Determine the (x, y) coordinate at the center of the cell enclosing the given text.  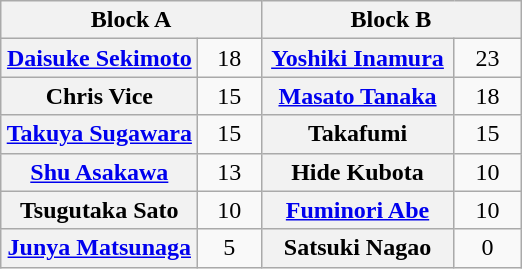
5 (229, 248)
Block B (391, 20)
Hide Kubota (358, 172)
13 (229, 172)
Fuminori Abe (358, 210)
Takuya Sugawara (99, 134)
0 (488, 248)
23 (488, 58)
Junya Matsunaga (99, 248)
Shu Asakawa (99, 172)
Chris Vice (99, 96)
Satsuki Nagao (358, 248)
Masato Tanaka (358, 96)
Takafumi (358, 134)
Tsugutaka Sato (99, 210)
Daisuke Sekimoto (99, 58)
Yoshiki Inamura (358, 58)
Block A (131, 20)
